Determine the [x, y] coordinate at the center of the cell enclosing the given text.  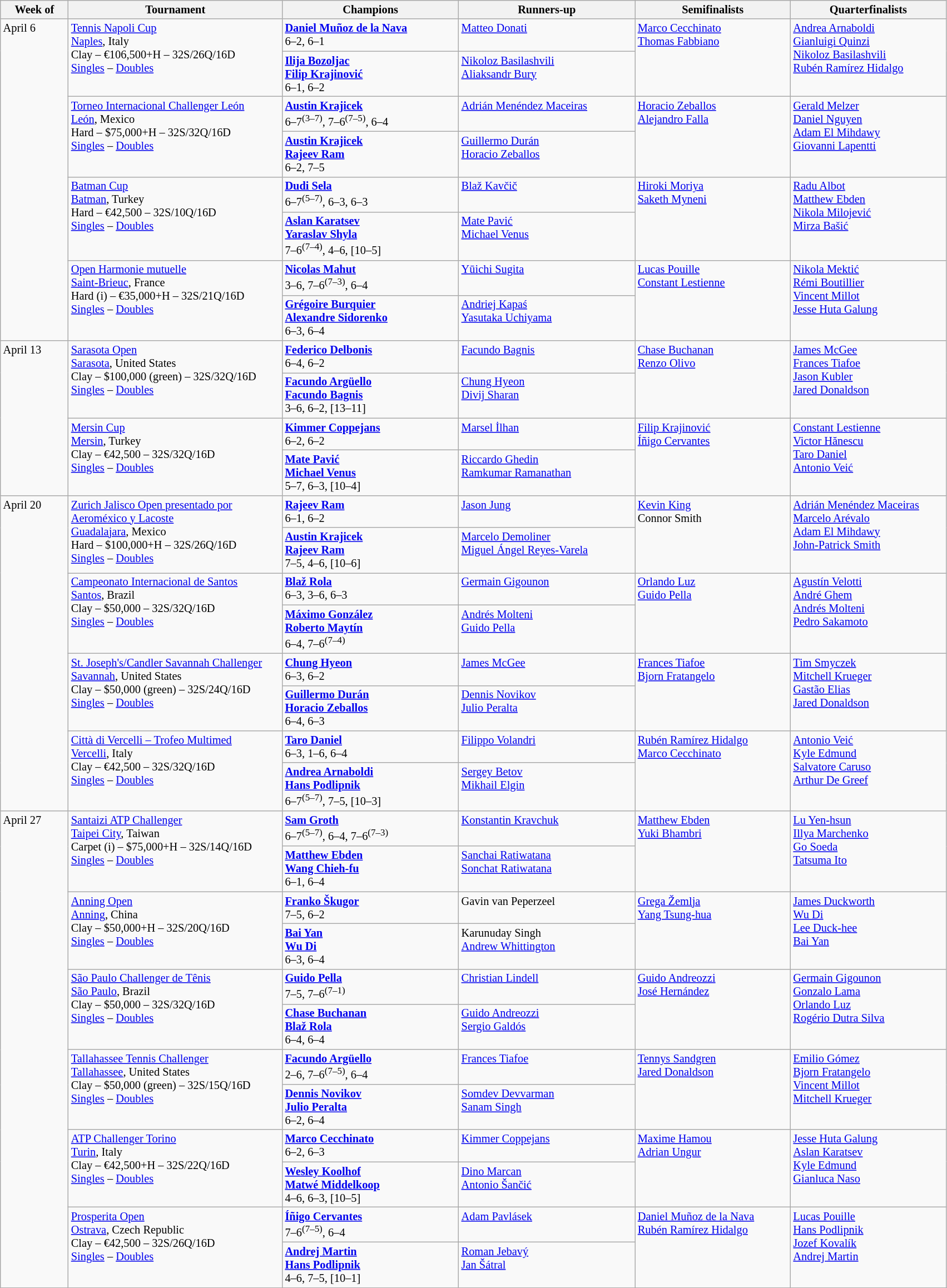
Marsel İlhan [547, 434]
Andrea Arnaboldi Hans Podlipnik6–7(5–7), 7–5, [10–3] [370, 787]
Matthew Ebden Yuki Bhambri [713, 852]
Constant Lestienne Victor Hănescu Taro Daniel Antonio Veić [869, 457]
Austin Krajicek6–7(3–7), 7–6(7–5), 6–4 [370, 113]
Germain Gigounon Gonzalo Lama Orlando Luz Rogério Dutra Silva [869, 1009]
Open Harmonie mutuelleSaint-Brieuc, France Hard (i) – €35,000+H – 32S/21Q/16DSingles – Doubles [176, 300]
Chung Hyeon Divij Sharan [547, 395]
Kevin King Connor Smith [713, 534]
Daniel Muñoz de la Nava6–2, 6–1 [370, 35]
Andrea Arnaboldi Gianluigi Quinzi Nikoloz Basilashvili Rubén Ramírez Hidalgo [869, 58]
Emilio Gómez Bjorn Fratangelo Vincent Millot Mitchell Krueger [869, 1090]
Antonio Veić Kyle Edmund Salvatore Caruso Arthur De Greef [869, 770]
Dudi Sela6–7(5–7), 6–3, 6–3 [370, 195]
Federico Delbonis6–4, 6–2 [370, 356]
Tennis Napoli CupNaples, Italy Clay – €106,500+H – 32S/26Q/16DSingles – Doubles [176, 58]
Andriej Kapaś Yasutaka Uchiyama [547, 318]
Tallahassee Tennis ChallengerTallahassee, United States Clay – $50,000 (green) – 32S/15Q/16DSingles – Doubles [176, 1090]
Adam Pavlásek [547, 1224]
Zurich Jalisco Open presentado por Aeroméxico y LacosteGuadalajara, Mexico Hard – $100,000+H – 32S/26Q/16DSingles – Doubles [176, 534]
Marco Cecchinato6–2, 6–3 [370, 1146]
Ilija Bozoljac Filip Krajinović6–1, 6–2 [370, 74]
Hiroki Moriya Saketh Myneni [713, 218]
Somdev Devvarman Sanam Singh [547, 1107]
Prosperita OpenOstrava, Czech Republic Clay – €42,500 – 32S/26Q/16DSingles – Doubles [176, 1247]
Wesley Koolhof Matwé Middelkoop 4–6, 6–3, [10–5] [370, 1185]
Roman Jebavý Jan Šátral [547, 1265]
Kimmer Coppejans [547, 1146]
Tim Smyczek Mitchell Krueger Gastão Elias Jared Donaldson [869, 692]
Christian Lindell [547, 986]
Agustín Velotti André Ghem Andrés Molteni Pedro Sakamoto [869, 613]
Gerald Melzer Daniel Nguyen Adam El Mihdawy Giovanni Lapentti [869, 137]
Aslan Karatsev Yaraslav Shyla 7–6(7–4), 4–6, [10–5] [370, 236]
Facundo Argüello Facundo Bagnis 3–6, 6–2, [13–11] [370, 395]
Matteo Donati [547, 35]
Dennis Novikov Julio Peralta6–2, 6–4 [370, 1107]
Rajeev Ram6–1, 6–2 [370, 511]
Week of [34, 9]
Nikoloz Basilashvili Aliaksandr Bury [547, 74]
Taro Daniel6–3, 1–6, 6–4 [370, 747]
Mate Pavić Michael Venus 5–7, 6–3, [10–4] [370, 473]
Bai Yan Wu Di6–3, 6–4 [370, 946]
Torneo Internacional Challenger LeónLeón, Mexico Hard – $75,000+H – 32S/32Q/16DSingles – Doubles [176, 137]
James McGee [547, 669]
Marcelo Demoliner Miguel Ángel Reyes-Varela [547, 550]
Sam Groth6–7(5–7), 6–4, 7–6(7–3) [370, 828]
Chung Hyeon6–3, 6–2 [370, 669]
Guillermo Durán Horacio Zeballos6–4, 6–3 [370, 708]
Máximo González Roberto Maytín6–4, 7–6(7–4) [370, 629]
Adrián Menéndez Maceiras Marcelo Arévalo Adam El Mihdawy John-Patrick Smith [869, 534]
Mersin CupMersin, Turkey Clay – €42,500 – 32S/32Q/16DSingles – Doubles [176, 457]
Chase Buchanan Blaž Rola6–4, 6–4 [370, 1027]
Grégoire Burquier Alexandre Sidorenko 6–3, 6–4 [370, 318]
Quarterfinalists [869, 9]
Rubén Ramírez Hidalgo Marco Cecchinato [713, 770]
Guido Andreozzi Sergio Galdós [547, 1027]
Facundo Bagnis [547, 356]
Adrián Menéndez Maceiras [547, 113]
Lucas Pouille Constant Lestienne [713, 300]
Blaž Kavčič [547, 195]
Lu Yen-hsun Illya Marchenko Go Soeda Tatsuma Ito [869, 852]
Mate Pavić Michael Venus [547, 236]
Frances Tiafoe [547, 1066]
Nikola Mektić Rémi Boutillier Vincent Millot Jesse Huta Galung [869, 300]
Tournament [176, 9]
Facundo Argüello2–6, 7–6(7–5), 6–4 [370, 1066]
Dino Marcan Antonio Šančić [547, 1185]
Austin Krajicek Rajeev Ram6–2, 7–5 [370, 154]
Sergey Betov Mikhail Elgin [547, 787]
April 27 [34, 1050]
James McGee Frances Tiafoe Jason Kubler Jared Donaldson [869, 379]
São Paulo Challenger de TênisSão Paulo, Brazil Clay – $50,000 – 32S/32Q/16DSingles – Doubles [176, 1009]
Horacio Zeballos Alejandro Falla [713, 137]
Yūichi Sugita [547, 278]
Matthew Ebden Wang Chieh-fu6–1, 6–4 [370, 869]
Maxime Hamou Adrian Ungur [713, 1168]
April 13 [34, 418]
Andrej Martin Hans Podlipnik4–6, 7–5, [10–1] [370, 1265]
Austin Krajicek Rajeev Ram7–5, 4–6, [10–6] [370, 550]
Anning OpenAnning, China Clay – $50,000+H – 32S/20Q/16DSingles – Doubles [176, 931]
Frances Tiafoe Bjorn Fratangelo [713, 692]
Città di Vercelli – Trofeo MultimedVercelli, Italy Clay – €42,500 – 32S/32Q/16DSingles – Doubles [176, 770]
Daniel Muñoz de la Nava Rubén Ramírez Hidalgo [713, 1247]
Konstantin Kravchuk [547, 828]
Campeonato Internacional de SantosSantos, Brazil Clay – $50,000 – 32S/32Q/16DSingles – Doubles [176, 613]
Tennys Sandgren Jared Donaldson [713, 1090]
Jason Jung [547, 511]
April 20 [34, 653]
Andrés Molteni Guido Pella [547, 629]
Santaizi ATP ChallengerTaipei City, Taiwan Carpet (i) – $75,000+H – 32S/14Q/16DSingles – Doubles [176, 852]
Íñigo Cervantes7–6(7–5), 6–4 [370, 1224]
Sarasota OpenSarasota, United States Clay – $100,000 (green) – 32S/32Q/16DSingles – Doubles [176, 379]
Kimmer Coppejans6–2, 6–2 [370, 434]
Blaž Rola6–3, 3–6, 6–3 [370, 589]
Nicolas Mahut3–6, 7–6(7–3), 6–4 [370, 278]
Champions [370, 9]
Chase Buchanan Renzo Olivo [713, 379]
Orlando Luz Guido Pella [713, 613]
ATP Challenger TorinoTurin, Italy Clay – €42,500+H – 32S/22Q/16DSingles – Doubles [176, 1168]
Guido Andreozzi José Hernández [713, 1009]
St. Joseph's/Candler Savannah ChallengerSavannah, United States Clay – $50,000 (green) – 32S/24Q/16DSingles – Doubles [176, 692]
Radu Albot Matthew Ebden Nikola Milojević Mirza Bašić [869, 218]
Guido Pella7–5, 7–6(7–1) [370, 986]
Riccardo Ghedin Ramkumar Ramanathan [547, 473]
Karunuday Singh Andrew Whittington [547, 946]
Semifinalists [713, 9]
Filippo Volandri [547, 747]
Germain Gigounon [547, 589]
April 6 [34, 180]
Jesse Huta Galung Aslan Karatsev Kyle Edmund Gianluca Naso [869, 1168]
Guillermo Durán Horacio Zeballos [547, 154]
Grega Žemlja Yang Tsung-hua [713, 931]
Dennis Novikov Julio Peralta [547, 708]
Gavin van Peperzeel [547, 908]
Lucas Pouille Hans Podlipnik Jozef Kovalík Andrej Martin [869, 1247]
Runners-up [547, 9]
Franko Škugor7–5, 6–2 [370, 908]
Batman CupBatman, Turkey Hard – €42,500 – 32S/10Q/16DSingles – Doubles [176, 218]
Marco Cecchinato Thomas Fabbiano [713, 58]
Filip Krajinović Íñigo Cervantes [713, 457]
Sanchai Ratiwatana Sonchat Ratiwatana [547, 869]
James Duckworth Wu Di Lee Duck-hee Bai Yan [869, 931]
